From the cell containing the given text, extract its center point as [X, Y] coordinate. 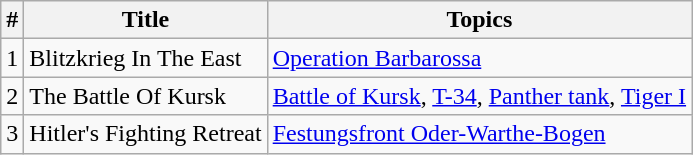
1 [12, 58]
2 [12, 96]
3 [12, 134]
Topics [479, 20]
The Battle Of Kursk [146, 96]
Hitler's Fighting Retreat [146, 134]
Operation Barbarossa [479, 58]
# [12, 20]
Title [146, 20]
Festungsfront Oder-Warthe-Bogen [479, 134]
Blitzkrieg In The East [146, 58]
Battle of Kursk, T-34, Panther tank, Tiger I [479, 96]
